For the text-containing cell, return its midpoint in [X, Y] coordinate format. 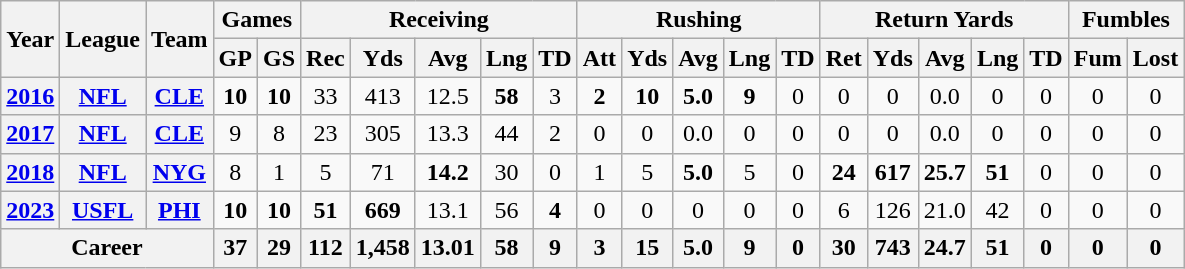
669 [382, 210]
25.7 [944, 172]
23 [326, 134]
4 [555, 210]
14.2 [448, 172]
29 [278, 248]
617 [892, 172]
33 [326, 96]
13.3 [448, 134]
2018 [30, 172]
13.01 [448, 248]
League [103, 39]
Rushing [698, 20]
15 [648, 248]
21.0 [944, 210]
NYG [180, 172]
Ret [844, 58]
71 [382, 172]
Lost [1155, 58]
126 [892, 210]
Fum [1098, 58]
42 [997, 210]
Rec [326, 58]
USFL [103, 210]
2023 [30, 210]
6 [844, 210]
Receiving [440, 20]
2017 [30, 134]
56 [506, 210]
413 [382, 96]
Return Yards [944, 20]
PHI [180, 210]
GP [235, 58]
24.7 [944, 248]
Games [256, 20]
37 [235, 248]
Fumbles [1126, 20]
112 [326, 248]
305 [382, 134]
2016 [30, 96]
GS [278, 58]
Year [30, 39]
12.5 [448, 96]
Team [180, 39]
44 [506, 134]
Att [599, 58]
13.1 [448, 210]
743 [892, 248]
24 [844, 172]
1,458 [382, 248]
Career [107, 248]
